Locate the cell with the specified text and output its (x, y) center coordinate. 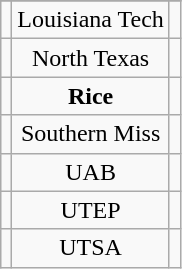
North Texas (91, 58)
UTSA (91, 248)
Rice (91, 96)
UAB (91, 172)
UTEP (91, 210)
Louisiana Tech (91, 20)
Southern Miss (91, 134)
